Pinpoint the cell where the given text exists, returning its (X, Y) midpoint coordinate. 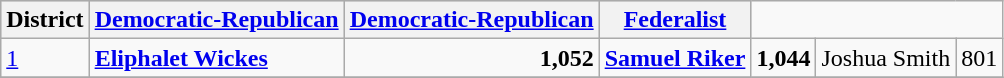
District (45, 20)
1,052 (472, 58)
Joshua Smith (886, 58)
Eliphalet Wickes (216, 58)
Federalist (675, 20)
1,044 (784, 58)
1 (45, 58)
Samuel Riker (675, 58)
801 (980, 58)
